For the text-containing cell, return its midpoint in (X, Y) coordinate format. 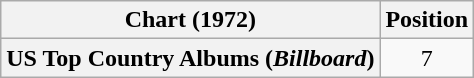
7 (427, 58)
Chart (1972) (190, 20)
US Top Country Albums (Billboard) (190, 58)
Position (427, 20)
